Capture the cell that displays the provided text and extract its [x, y] central coordinate. 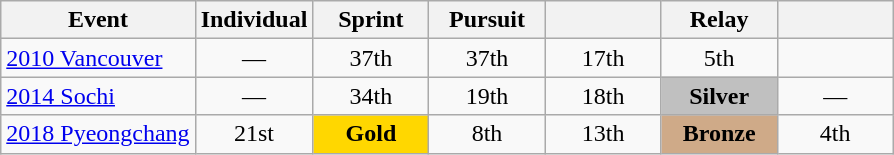
Relay [719, 20]
Bronze [719, 134]
34th [371, 96]
4th [835, 134]
2014 Sochi [98, 96]
Pursuit [487, 20]
2010 Vancouver [98, 58]
17th [603, 58]
2018 Pyeongchang [98, 134]
13th [603, 134]
8th [487, 134]
Individual [254, 20]
21st [254, 134]
Gold [371, 134]
Event [98, 20]
Sprint [371, 20]
19th [487, 96]
Silver [719, 96]
5th [719, 58]
18th [603, 96]
